Identify which cell holds the provided text, then report its (x, y) central coordinate. 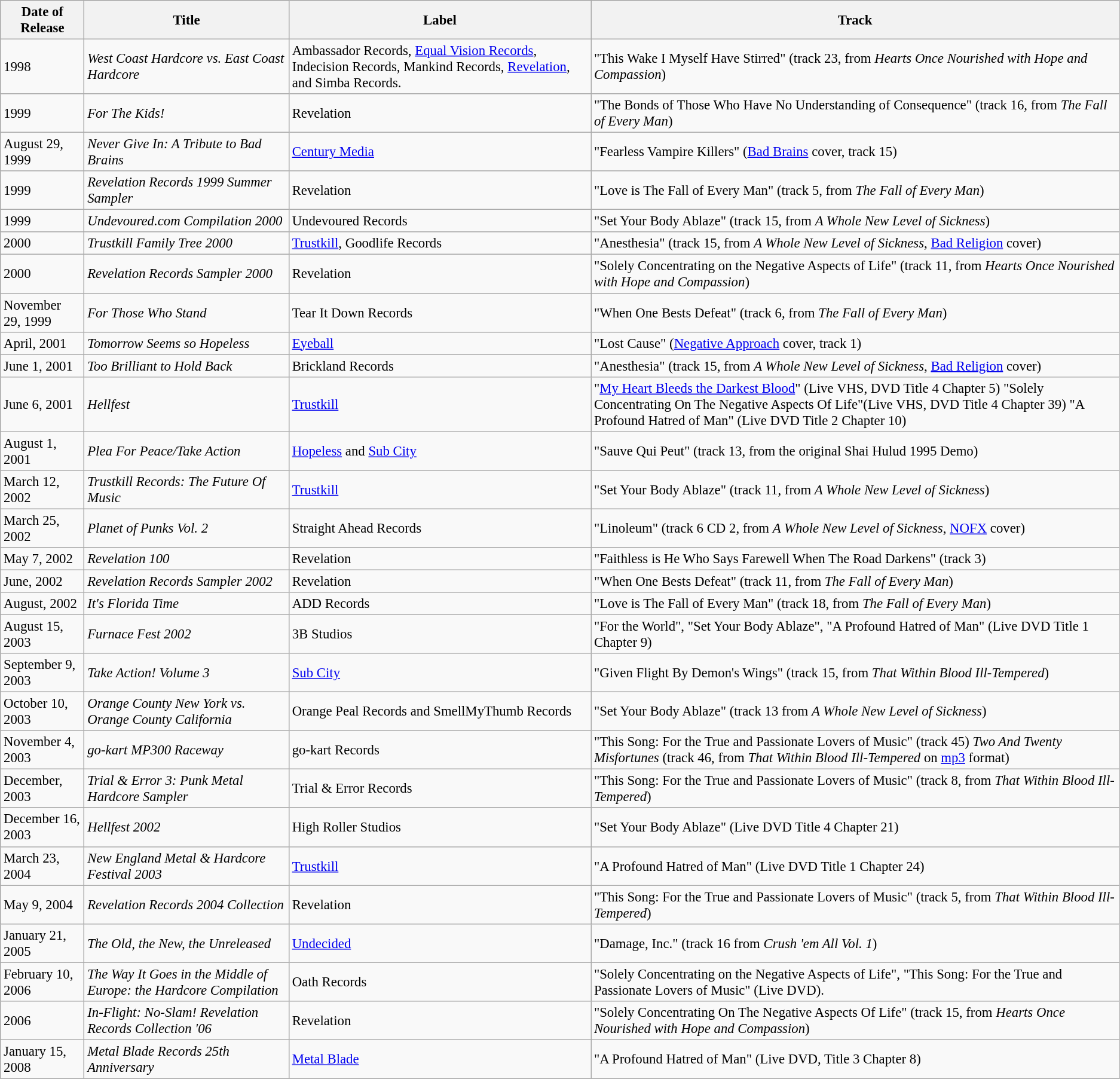
Plea For Peace/Take Action (186, 451)
"When One Bests Defeat" (track 11, from The Fall of Every Man) (855, 581)
"Set Your Body Ablaze" (Live DVD Title 4 Chapter 21) (855, 827)
Revelation Records 1999 Summer Sampler (186, 190)
Sub City (440, 673)
Eyeball (440, 343)
Oath Records (440, 982)
September 9, 2003 (42, 673)
March 25, 2002 (42, 528)
"For the World", "Set Your Body Ablaze", "A Profound Hatred of Man" (Live DVD Title 1 Chapter 9) (855, 635)
Label (440, 20)
"Set Your Body Ablaze" (track 13 from A Whole New Level of Sickness) (855, 711)
Tear It Down Records (440, 313)
Trustkill Records: The Future Of Music (186, 490)
June 1, 2001 (42, 366)
In-Flight: No-Slam! Revelation Records Collection '06 (186, 1021)
December, 2003 (42, 789)
"This Song: For the True and Passionate Lovers of Music" (track 5, from That Within Blood Ill-Tempered) (855, 905)
March 23, 2004 (42, 866)
Title (186, 20)
go-kart Records (440, 750)
Take Action! Volume 3 (186, 673)
Furnace Fest 2002 (186, 635)
Revelation Records 2004 Collection (186, 905)
April, 2001 (42, 343)
"Solely Concentrating on the Negative Aspects of Life" (track 11, from Hearts Once Nourished with Hope and Compassion) (855, 274)
"Love is The Fall of Every Man" (track 5, from The Fall of Every Man) (855, 190)
"Set Your Body Ablaze" (track 15, from A Whole New Level of Sickness) (855, 221)
October 10, 2003 (42, 711)
"Sauve Qui Peut" (track 13, from the original Shai Hulud 1995 Demo) (855, 451)
November 29, 1999 (42, 313)
1998 (42, 67)
January 21, 2005 (42, 943)
The Way It Goes in the Middle of Europe: the Hardcore Compilation (186, 982)
August, 2002 (42, 604)
2006 (42, 1021)
It's Florida Time (186, 604)
"The Bonds of Those Who Have No Understanding of Consequence" (track 16, from The Fall of Every Man) (855, 114)
Brickland Records (440, 366)
June 6, 2001 (42, 404)
Hopeless and Sub City (440, 451)
Planet of Punks Vol. 2 (186, 528)
Trustkill, Goodlife Records (440, 243)
Too Brilliant to Hold Back (186, 366)
"Given Flight By Demon's Wings" (track 15, from That Within Blood Ill-Tempered) (855, 673)
"Fearless Vampire Killers" (Bad Brains cover, track 15) (855, 152)
Tomorrow Seems so Hopeless (186, 343)
go-kart MP300 Raceway (186, 750)
3B Studios (440, 635)
Track (855, 20)
"Love is The Fall of Every Man" (track 18, from The Fall of Every Man) (855, 604)
August 1, 2001 (42, 451)
ADD Records (440, 604)
For The Kids! (186, 114)
March 12, 2002 (42, 490)
Undevoured Records (440, 221)
Orange County New York vs. Orange County California (186, 711)
Trial & Error 3: Punk Metal Hardcore Sampler (186, 789)
Undevoured.com Compilation 2000 (186, 221)
Straight Ahead Records (440, 528)
"Faithless is He Who Says Farewell When The Road Darkens" (track 3) (855, 559)
West Coast Hardcore vs. East Coast Hardcore (186, 67)
August 29, 1999 (42, 152)
"Lost Cause" (Negative Approach cover, track 1) (855, 343)
For Those Who Stand (186, 313)
"This Song: For the True and Passionate Lovers of Music" (track 8, from That Within Blood Ill-Tempered) (855, 789)
May 9, 2004 (42, 905)
"Linoleum" (track 6 CD 2, from A Whole New Level of Sickness, NOFX cover) (855, 528)
"A Profound Hatred of Man" (Live DVD, Title 3 Chapter 8) (855, 1059)
January 15, 2008 (42, 1059)
May 7, 2002 (42, 559)
Hellfest 2002 (186, 827)
Trustkill Family Tree 2000 (186, 243)
High Roller Studios (440, 827)
"Set Your Body Ablaze" (track 11, from A Whole New Level of Sickness) (855, 490)
Revelation Records Sampler 2002 (186, 581)
"This Wake I Myself Have Stirred" (track 23, from Hearts Once Nourished with Hope and Compassion) (855, 67)
Orange Peal Records and SmellMyThumb Records (440, 711)
Metal Blade Records 25th Anniversary (186, 1059)
Metal Blade (440, 1059)
February 10, 2006 (42, 982)
"Solely Concentrating on the Negative Aspects of Life", "This Song: For the True and Passionate Lovers of Music" (Live DVD). (855, 982)
August 15, 2003 (42, 635)
"Damage, Inc." (track 16 from Crush 'em All Vol. 1) (855, 943)
New England Metal & Hardcore Festival 2003 (186, 866)
Hellfest (186, 404)
Ambassador Records, Equal Vision Records, Indecision Records, Mankind Records, Revelation, and Simba Records. (440, 67)
December 16, 2003 (42, 827)
November 4, 2003 (42, 750)
Date of Release (42, 20)
Century Media (440, 152)
"Solely Concentrating On The Negative Aspects Of Life" (track 15, from Hearts Once Nourished with Hope and Compassion) (855, 1021)
Trial & Error Records (440, 789)
Revelation Records Sampler 2000 (186, 274)
"A Profound Hatred of Man" (Live DVD Title 1 Chapter 24) (855, 866)
The Old, the New, the Unreleased (186, 943)
Revelation 100 (186, 559)
Never Give In: A Tribute to Bad Brains (186, 152)
June, 2002 (42, 581)
Undecided (440, 943)
"When One Bests Defeat" (track 6, from The Fall of Every Man) (855, 313)
